Pinpoint the cell where the given text exists, returning its [X, Y] midpoint coordinate. 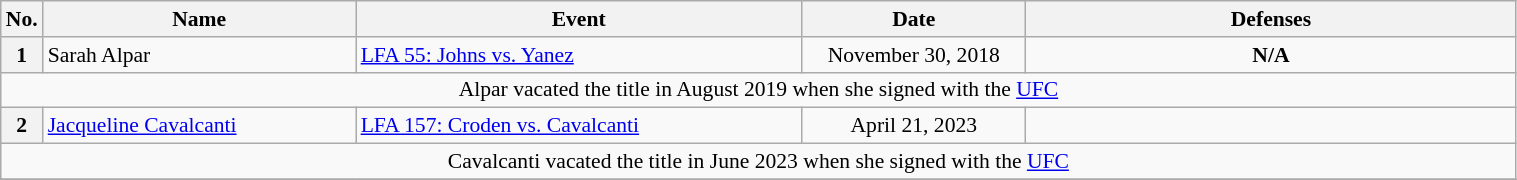
Date [914, 19]
Cavalcanti vacated the title in June 2023 when she signed with the UFC [758, 162]
Event [579, 19]
LFA 55: Johns vs. Yanez [579, 55]
1 [22, 55]
Defenses [1271, 19]
2 [22, 126]
N/A [1271, 55]
Sarah Alpar [200, 55]
Alpar vacated the title in August 2019 when she signed with the UFC [758, 90]
April 21, 2023 [914, 126]
Jacqueline Cavalcanti [200, 126]
Name [200, 19]
LFA 157: Croden vs. Cavalcanti [579, 126]
November 30, 2018 [914, 55]
No. [22, 19]
